Extract the (x, y) coordinate from the center of the cell holding the provided text.  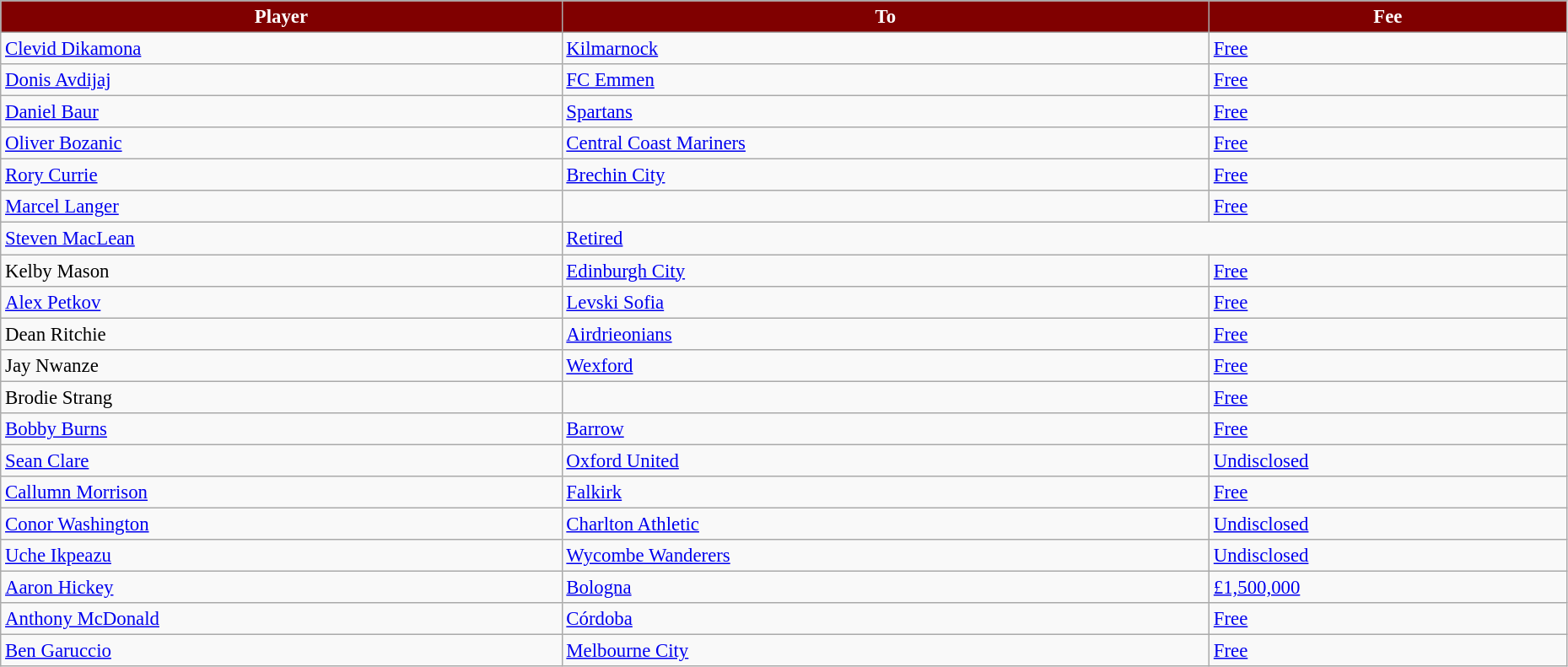
Central Coast Mariners (886, 143)
Steven MacLean (282, 239)
Spartans (886, 112)
Sean Clare (282, 460)
Bologna (886, 588)
Uche Ikpeazu (282, 556)
Barrow (886, 429)
Daniel Baur (282, 112)
Brechin City (886, 175)
Edinburgh City (886, 271)
Retired (1064, 239)
Airdrieonians (886, 334)
Marcel Langer (282, 207)
Fee (1388, 17)
FC Emmen (886, 80)
Donis Avdijaj (282, 80)
Aaron Hickey (282, 588)
Charlton Athletic (886, 524)
Ben Garuccio (282, 651)
Oliver Bozanic (282, 143)
Brodie Strang (282, 397)
Falkirk (886, 492)
£1,500,000 (1388, 588)
Wycombe Wanderers (886, 556)
Dean Ritchie (282, 334)
Córdoba (886, 619)
Clevid Dikamona (282, 49)
Melbourne City (886, 651)
Wexford (886, 365)
Conor Washington (282, 524)
To (886, 17)
Rory Currie (282, 175)
Kelby Mason (282, 271)
Kilmarnock (886, 49)
Callumn Morrison (282, 492)
Levski Sofia (886, 302)
Anthony McDonald (282, 619)
Alex Petkov (282, 302)
Player (282, 17)
Oxford United (886, 460)
Bobby Burns (282, 429)
Jay Nwanze (282, 365)
